Extract the (X, Y) coordinate from the center of the cell holding the provided text.  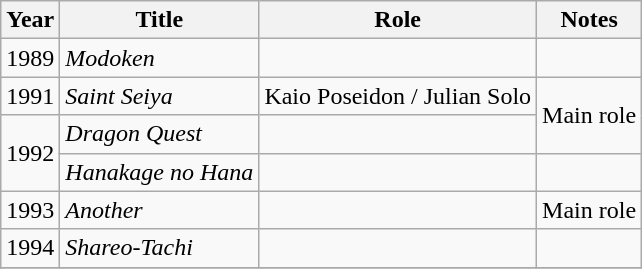
1993 (30, 210)
Role (398, 20)
Dragon Quest (160, 134)
Notes (590, 20)
1994 (30, 248)
1989 (30, 58)
Shareo-Tachi (160, 248)
Hanakage no Hana (160, 172)
Another (160, 210)
Kaio Poseidon / Julian Solo (398, 96)
1992 (30, 153)
Year (30, 20)
Saint Seiya (160, 96)
Title (160, 20)
1991 (30, 96)
Modoken (160, 58)
